Search for the cell housing the specified text and yield its [X, Y] center coordinate. 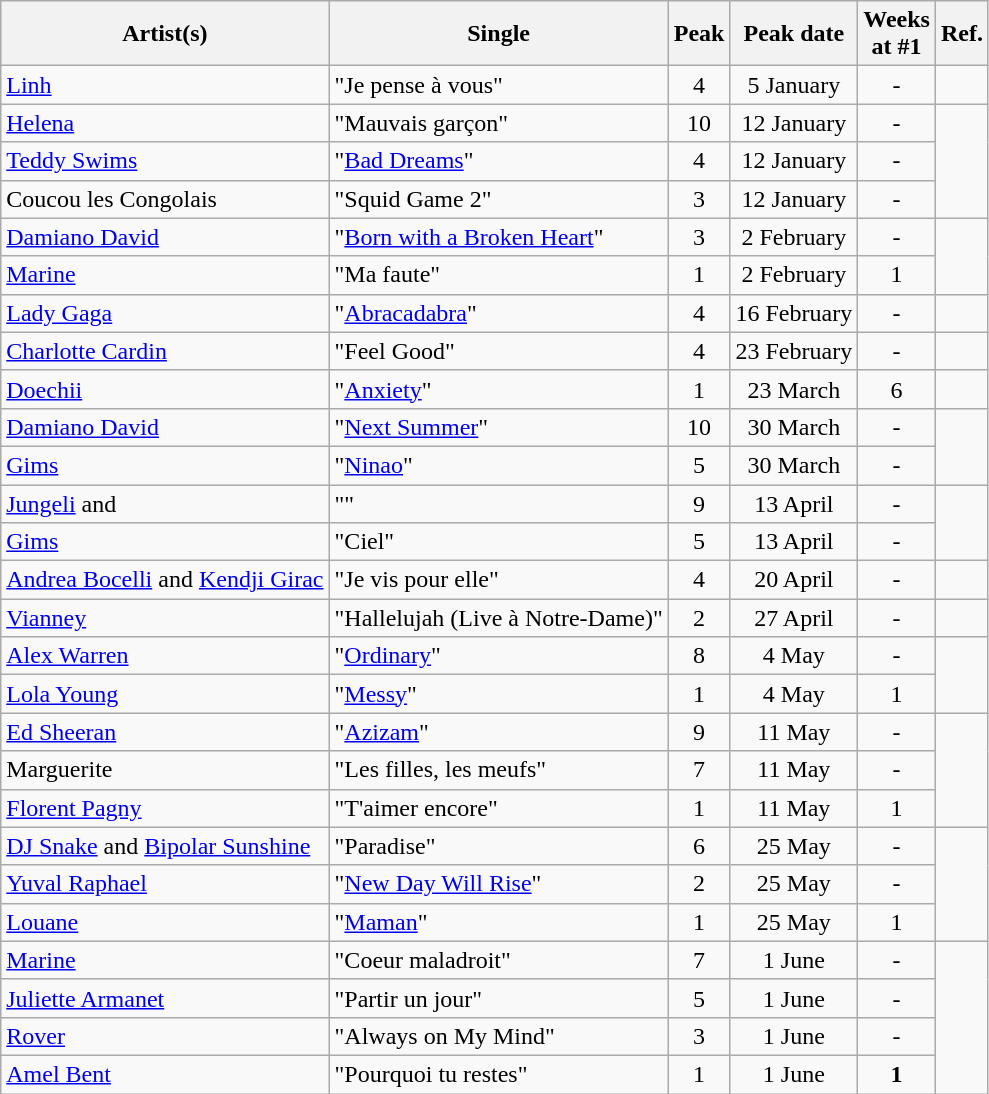
Doechii [165, 389]
8 [699, 656]
"Je pense à vous" [498, 85]
Single [498, 34]
"Messy" [498, 694]
"Ninao" [498, 465]
"Paradise" [498, 846]
"Les filles, les meufs" [498, 770]
Lady Gaga [165, 313]
Linh [165, 85]
"Coeur maladroit" [498, 960]
"Je vis pour elle" [498, 580]
Charlotte Cardin [165, 351]
Lola Young [165, 694]
Coucou les Congolais [165, 199]
"Hallelujah (Live à Notre-Dame)" [498, 618]
"Feel Good" [498, 351]
Teddy Swims [165, 161]
Rover [165, 1036]
"Born with a Broken Heart" [498, 237]
Artist(s) [165, 34]
Ed Sheeran [165, 732]
Yuval Raphael [165, 884]
Alex Warren [165, 656]
23 February [794, 351]
Louane [165, 922]
DJ Snake and Bipolar Sunshine [165, 846]
"Pourquoi tu restes" [498, 1074]
Juliette Armanet [165, 998]
"Maman" [498, 922]
"Partir un jour" [498, 998]
Florent Pagny [165, 808]
Peak date [794, 34]
"Abracadabra" [498, 313]
27 April [794, 618]
Weeksat #1 [897, 34]
Amel Bent [165, 1074]
16 February [794, 313]
Ref. [962, 34]
"Azizam" [498, 732]
Andrea Bocelli and Kendji Girac [165, 580]
20 April [794, 580]
Marguerite [165, 770]
5 January [794, 85]
"Ma faute" [498, 275]
Peak [699, 34]
"Squid Game 2" [498, 199]
"Mauvais garçon" [498, 123]
"T'aimer encore" [498, 808]
Jungeli and [165, 503]
Helena [165, 123]
"Always on My Mind" [498, 1036]
"Anxiety" [498, 389]
"Bad Dreams" [498, 161]
"Next Summer" [498, 427]
23 March [794, 389]
"New Day Will Rise" [498, 884]
Vianney [165, 618]
"Ciel" [498, 542]
"Ordinary" [498, 656]
"" [498, 503]
